Locate the cell with the specified text and output its [X, Y] center coordinate. 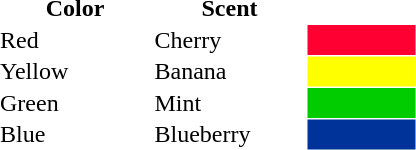
Blueberry [230, 135]
Mint [230, 103]
Cherry [230, 40]
Banana [230, 71]
